Return the (X, Y) coordinate for the center point of the cell that contains the specified text.  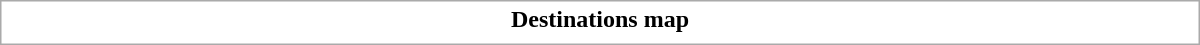
Destinations map (600, 19)
